Pinpoint the cell where the given text exists, returning its (x, y) midpoint coordinate. 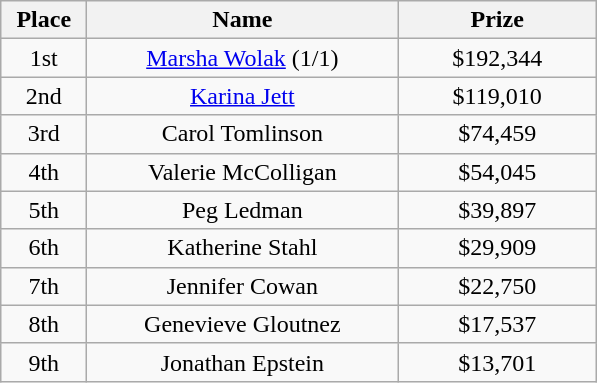
$54,045 (498, 172)
5th (44, 210)
Valerie McColligan (242, 172)
Genevieve Gloutnez (242, 324)
Katherine Stahl (242, 248)
4th (44, 172)
$13,701 (498, 362)
$74,459 (498, 134)
Marsha Wolak (1/1) (242, 58)
Jennifer Cowan (242, 286)
8th (44, 324)
$192,344 (498, 58)
7th (44, 286)
1st (44, 58)
$29,909 (498, 248)
$39,897 (498, 210)
9th (44, 362)
3rd (44, 134)
Carol Tomlinson (242, 134)
$22,750 (498, 286)
2nd (44, 96)
$17,537 (498, 324)
Prize (498, 20)
6th (44, 248)
$119,010 (498, 96)
Karina Jett (242, 96)
Peg Ledman (242, 210)
Name (242, 20)
Jonathan Epstein (242, 362)
Place (44, 20)
